Determine the (X, Y) coordinate at the center of the cell enclosing the given text.  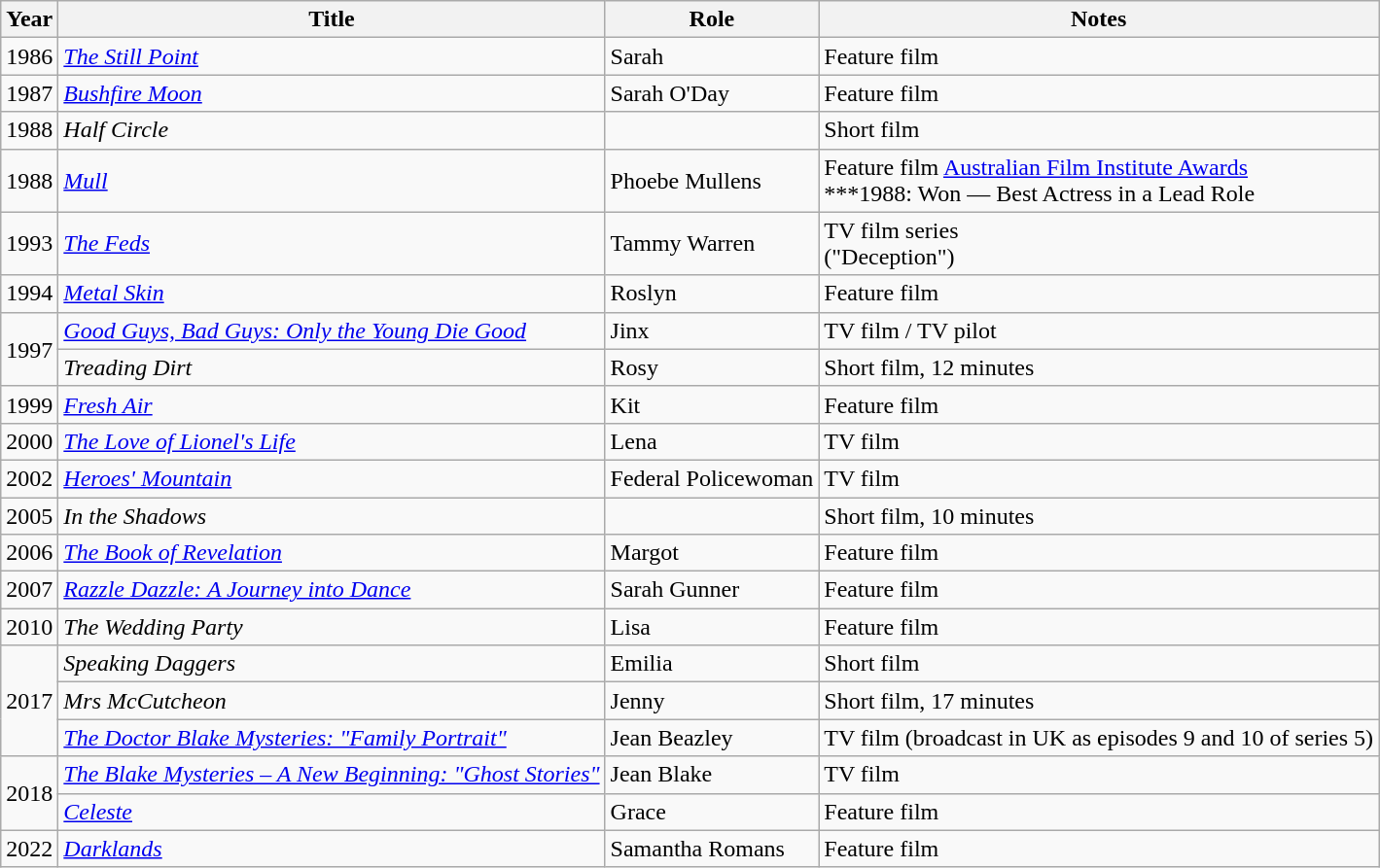
The Still Point (332, 56)
Fresh Air (332, 404)
Jinx (712, 330)
Jean Beazley (712, 738)
Metal Skin (332, 294)
1994 (29, 294)
Sarah O'Day (712, 93)
Lisa (712, 627)
Feature film Australian Film Institute Awards ***1988: Won — Best Actress in a Lead Role (1099, 181)
2022 (29, 849)
2017 (29, 701)
Treading Dirt (332, 367)
Rosy (712, 367)
Samantha Romans (712, 849)
TV film (broadcast in UK as episodes 9 and 10 of series 5) (1099, 738)
Federal Policewoman (712, 478)
Heroes' Mountain (332, 478)
Title (332, 19)
The Wedding Party (332, 627)
2005 (29, 516)
2006 (29, 553)
Sarah Gunner (712, 590)
Notes (1099, 19)
2000 (29, 441)
2002 (29, 478)
In the Shadows (332, 516)
Kit (712, 404)
Sarah (712, 56)
Roslyn (712, 294)
Darklands (332, 849)
Celeste (332, 812)
Mull (332, 181)
The Book of Revelation (332, 553)
The Blake Mysteries – A New Beginning: "Ghost Stories" (332, 775)
1993 (29, 243)
Bushfire Moon (332, 93)
Short film, 10 minutes (1099, 516)
2018 (29, 793)
The Doctor Blake Mysteries: "Family Portrait" (332, 738)
1999 (29, 404)
Jean Blake (712, 775)
The Feds (332, 243)
Lena (712, 441)
Year (29, 19)
Razzle Dazzle: A Journey into Dance (332, 590)
Good Guys, Bad Guys: Only the Young Die Good (332, 330)
TV film series("Deception") (1099, 243)
The Love of Lionel's Life (332, 441)
Speaking Daggers (332, 664)
Short film, 12 minutes (1099, 367)
Emilia (712, 664)
1986 (29, 56)
1997 (29, 349)
Phoebe Mullens (712, 181)
Jenny (712, 701)
TV film / TV pilot (1099, 330)
Half Circle (332, 130)
Margot (712, 553)
Grace (712, 812)
2007 (29, 590)
Short film, 17 minutes (1099, 701)
Role (712, 19)
1987 (29, 93)
Mrs McCutcheon (332, 701)
Tammy Warren (712, 243)
2010 (29, 627)
